Locate the cell with the specified text and output its (x, y) center coordinate. 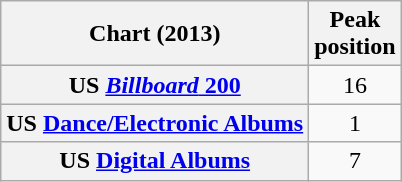
Chart (2013) (155, 34)
US Digital Albums (155, 161)
Peakposition (355, 34)
7 (355, 161)
1 (355, 123)
US Dance/Electronic Albums (155, 123)
16 (355, 85)
US Billboard 200 (155, 85)
